Find where the given text appears and provide that cell's center as (X, Y) coordinate. 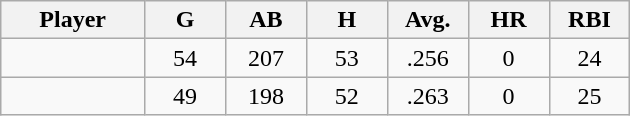
49 (186, 96)
RBI (590, 20)
AB (266, 20)
198 (266, 96)
25 (590, 96)
.263 (428, 96)
54 (186, 58)
G (186, 20)
207 (266, 58)
HR (508, 20)
24 (590, 58)
H (346, 20)
.256 (428, 58)
Avg. (428, 20)
52 (346, 96)
53 (346, 58)
Player (73, 20)
